Extract the [X, Y] coordinate from the center of the cell holding the provided text.  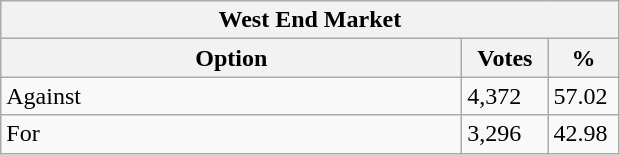
Votes [505, 58]
For [232, 134]
57.02 [584, 96]
Against [232, 96]
West End Market [310, 20]
Option [232, 58]
42.98 [584, 134]
4,372 [505, 96]
% [584, 58]
3,296 [505, 134]
